Detect which cell encompasses the target text, then output its (x, y) center coordinate. 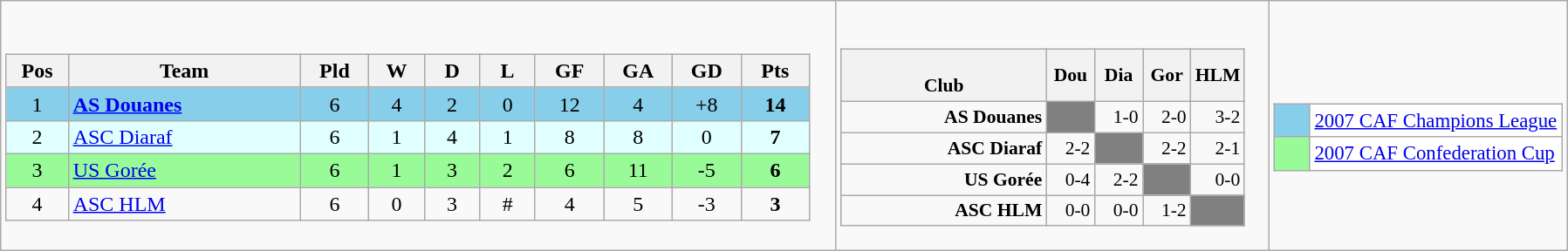
L (508, 71)
7 (775, 137)
2-0 (1167, 118)
12 (569, 104)
Club (944, 75)
1-0 (1119, 118)
Dia (1119, 75)
# (508, 204)
+8 (707, 104)
0-4 (1070, 180)
2007 CAF Confederation Cup (1435, 153)
Pld (335, 71)
GF (569, 71)
Pts (775, 71)
GD (707, 71)
Pos (37, 71)
Team (184, 71)
2007 CAF Champions League (1435, 121)
1-2 (1167, 211)
11 (639, 170)
Gor (1167, 75)
HLM (1218, 75)
GA (639, 71)
2-1 (1218, 148)
14 (775, 104)
D (452, 71)
Dou (1070, 75)
5 (639, 204)
2007 CAF Champions League 2007 CAF Confederation Cup (1418, 125)
Club Dou Dia Gor HLM AS Douanes 1-0 2-0 3-2 ASC Diaraf 2-2 2-2 2-1 US Gorée 0-4 2-2 0-0 ASC HLM 0-0 0-0 1-2 (1052, 125)
W (397, 71)
-3 (707, 204)
-5 (707, 170)
Pos Team Pld W D L GF GA GD Pts 1 AS Douanes 6 4 2 0 12 4 +8 14 2 ASC Diaraf 6 1 4 1 8 8 0 7 3 US Gorée 6 1 3 2 6 11 -5 6 4 ASC HLM 6 0 3 # 4 5 -3 3 (419, 125)
3-2 (1218, 118)
